Pinpoint the cell where the given text exists, returning its (x, y) midpoint coordinate. 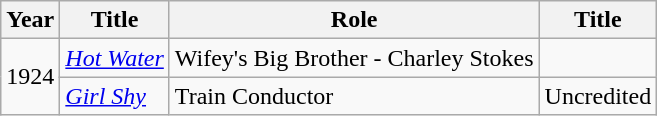
Girl Shy (115, 96)
1924 (30, 77)
Train Conductor (354, 96)
Uncredited (598, 96)
Wifey's Big Brother - Charley Stokes (354, 58)
Hot Water (115, 58)
Year (30, 20)
Role (354, 20)
